For the text-containing cell, return its midpoint in (x, y) coordinate format. 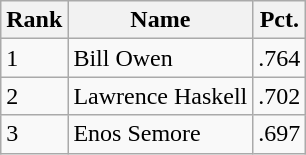
Name (160, 20)
.702 (280, 96)
.764 (280, 58)
Bill Owen (160, 58)
3 (34, 134)
Enos Semore (160, 134)
1 (34, 58)
Rank (34, 20)
2 (34, 96)
Pct. (280, 20)
Lawrence Haskell (160, 96)
.697 (280, 134)
